Return [x, y] of the center of cell containing provided text 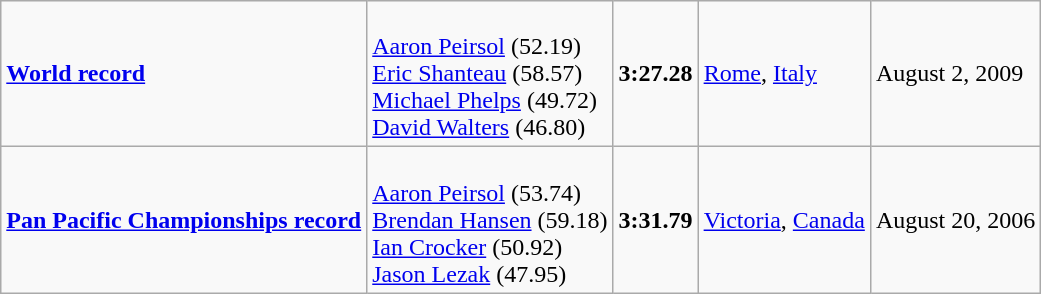
Aaron Peirsol (52.19)Eric Shanteau (58.57)Michael Phelps (49.72)David Walters (46.80) [490, 74]
3:27.28 [656, 74]
August 20, 2006 [955, 220]
Rome, Italy [784, 74]
August 2, 2009 [955, 74]
Aaron Peirsol (53.74)Brendan Hansen (59.18)Ian Crocker (50.92)Jason Lezak (47.95) [490, 220]
Victoria, Canada [784, 220]
3:31.79 [656, 220]
World record [184, 74]
Pan Pacific Championships record [184, 220]
